Return the (X, Y) coordinate for the center point of the cell that contains the specified text.  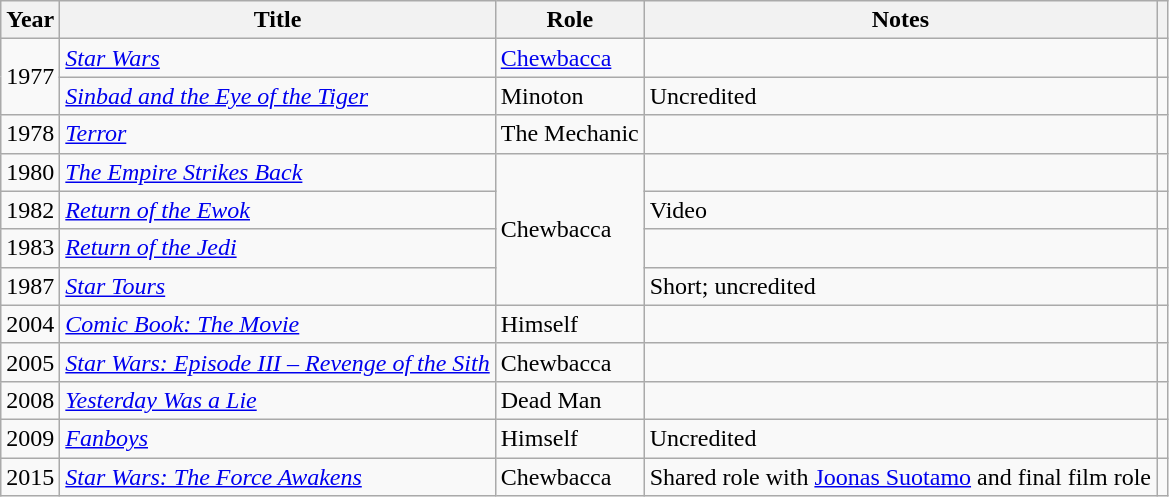
Star Wars: The Force Awakens (278, 477)
Shared role with Joonas Suotamo and final film role (900, 477)
Terror (278, 134)
1987 (30, 286)
1977 (30, 77)
1983 (30, 248)
Fanboys (278, 438)
2004 (30, 324)
Year (30, 20)
2005 (30, 362)
The Empire Strikes Back (278, 172)
Return of the Jedi (278, 248)
Short; uncredited (900, 286)
Sinbad and the Eye of the Tiger (278, 96)
Comic Book: The Movie (278, 324)
Minoton (570, 96)
1982 (30, 210)
2015 (30, 477)
2008 (30, 400)
Yesterday Was a Lie (278, 400)
Star Wars (278, 58)
1980 (30, 172)
1978 (30, 134)
Dead Man (570, 400)
2009 (30, 438)
Video (900, 210)
Notes (900, 20)
Star Tours (278, 286)
Return of the Ewok (278, 210)
Title (278, 20)
Role (570, 20)
The Mechanic (570, 134)
Star Wars: Episode III – Revenge of the Sith (278, 362)
